Provide the [X, Y] coordinate of the cell's center where the given text is located.  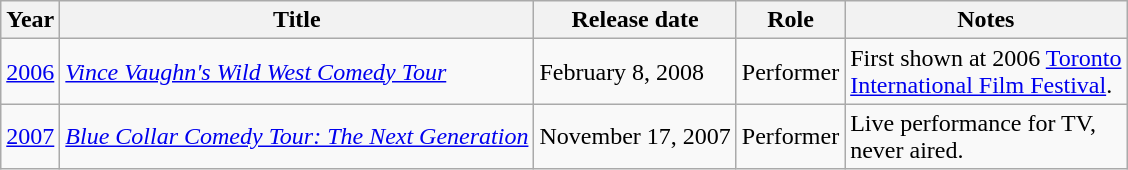
Blue Collar Comedy Tour: The Next Generation [297, 136]
Title [297, 20]
2006 [30, 72]
November 17, 2007 [635, 136]
Role [790, 20]
Notes [986, 20]
2007 [30, 136]
First shown at 2006 TorontoInternational Film Festival. [986, 72]
Live performance for TV,never aired. [986, 136]
Release date [635, 20]
February 8, 2008 [635, 72]
Vince Vaughn's Wild West Comedy Tour [297, 72]
Year [30, 20]
